Find where the given text appears and provide that cell's center as [X, Y] coordinate. 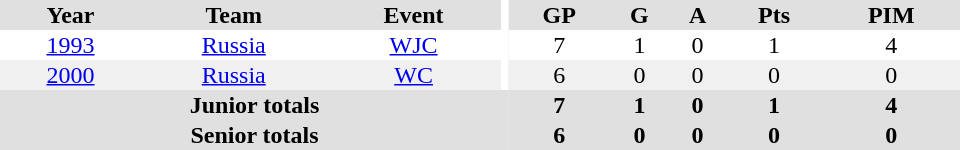
A [697, 15]
Team [234, 15]
WC [413, 75]
Senior totals [254, 135]
Junior totals [254, 105]
G [639, 15]
Event [413, 15]
PIM [892, 15]
WJC [413, 45]
Pts [774, 15]
1993 [70, 45]
Year [70, 15]
2000 [70, 75]
GP [559, 15]
